Provide the (x, y) coordinate of the cell's center where the given text is located.  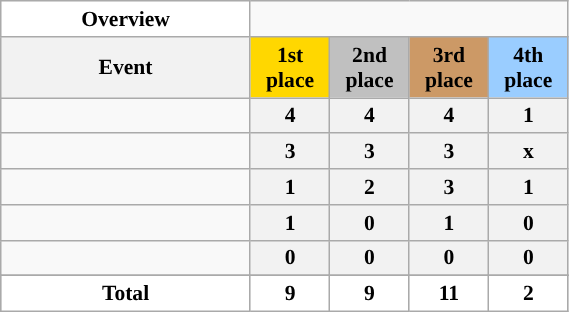
11 (448, 294)
Overview (126, 19)
x (528, 152)
3rd place (448, 68)
Event (126, 68)
1st place (290, 68)
Total (126, 294)
2nd place (370, 68)
4th place (528, 68)
